Find where the given text appears and provide that cell's center as [X, Y] coordinate. 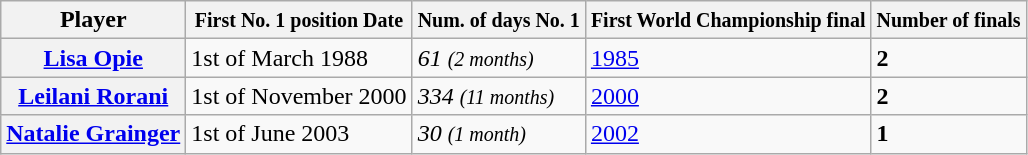
Leilani Rorani [94, 96]
Number of finals [948, 20]
Player [94, 20]
1st of June 2003 [299, 134]
2002 [728, 134]
1st of March 1988 [299, 58]
334 (11 months) [498, 96]
Num. of days No. 1 [498, 20]
61 (2 months) [498, 58]
1 [948, 134]
1985 [728, 58]
Natalie Grainger [94, 134]
First No. 1 position Date [299, 20]
Lisa Opie [94, 58]
30 (1 month) [498, 134]
First World Championship final [728, 20]
1st of November 2000 [299, 96]
2000 [728, 96]
